From the cell containing the given text, extract its center point as (x, y) coordinate. 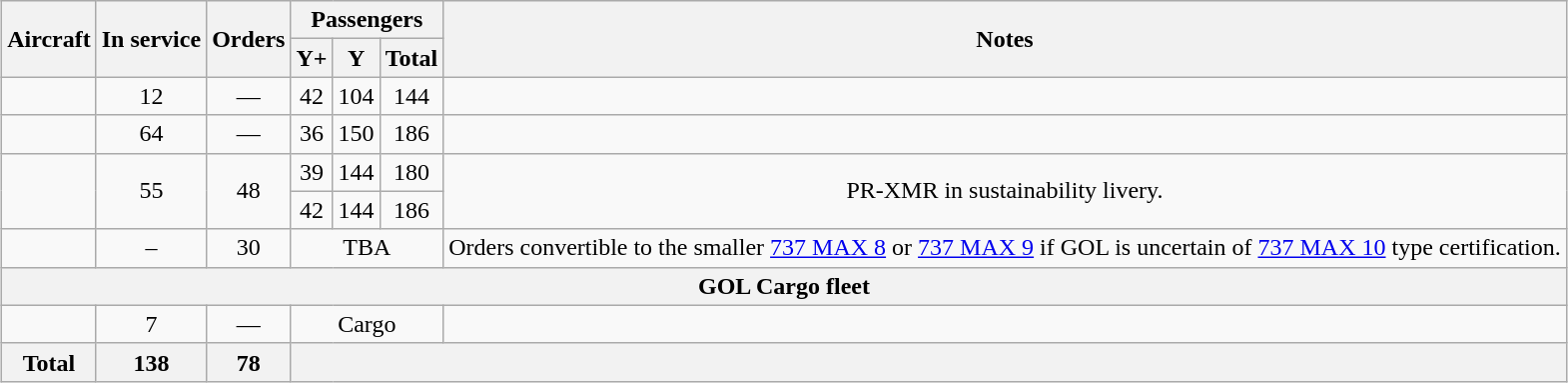
Passengers (368, 20)
78 (249, 362)
138 (151, 362)
Aircraft (50, 39)
150 (356, 134)
In service (151, 39)
PR-XMR in sustainability livery. (1005, 191)
55 (151, 191)
180 (411, 172)
TBA (368, 248)
104 (356, 96)
7 (151, 324)
Orders (249, 39)
– (151, 248)
Y+ (312, 58)
30 (249, 248)
48 (249, 191)
GOL Cargo fleet (785, 286)
Orders convertible to the smaller 737 MAX 8 or 737 MAX 9 if GOL is uncertain of 737 MAX 10 type certification. (1005, 248)
12 (151, 96)
39 (312, 172)
64 (151, 134)
Y (356, 58)
Notes (1005, 39)
36 (312, 134)
Cargo (368, 324)
